Determine the (X, Y) coordinate at the center of the cell enclosing the given text.  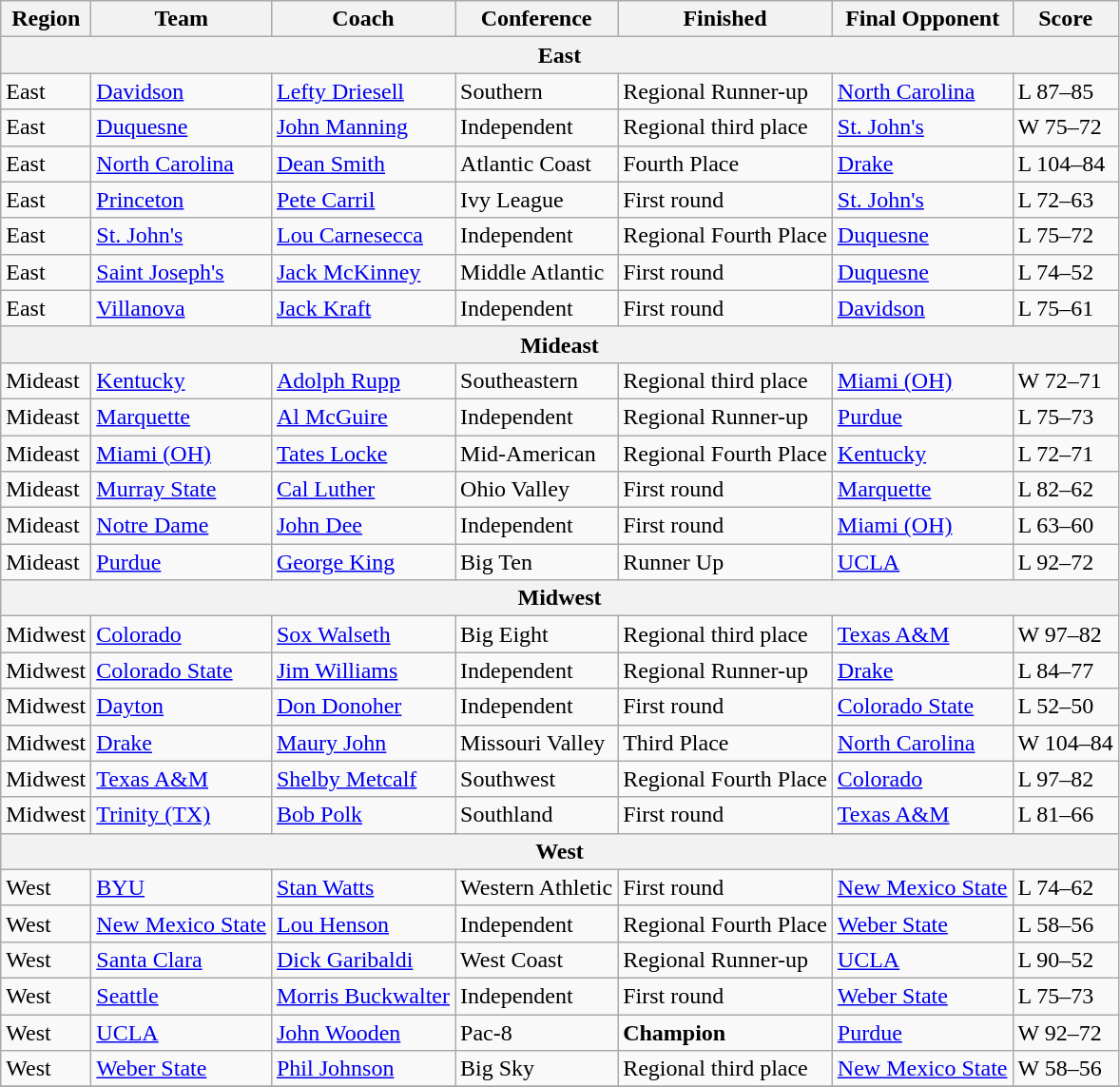
Bob Polk (363, 815)
Big Sky (536, 1069)
W 97–82 (1065, 634)
Middle Atlantic (536, 272)
John Manning (363, 127)
W 72–71 (1065, 380)
Morris Buckwalter (363, 996)
Missouri Valley (536, 743)
Finished (725, 19)
Don Donoher (363, 707)
Seattle (182, 996)
Western Athletic (536, 887)
Tates Locke (363, 454)
Santa Clara (182, 960)
Atlantic Coast (536, 164)
Pac-8 (536, 1032)
L 74–62 (1065, 887)
Dayton (182, 707)
George King (363, 562)
W 75–72 (1065, 127)
Cal Luther (363, 490)
L 75–61 (1065, 308)
Southeastern (536, 380)
L 104–84 (1065, 164)
Southwest (536, 779)
Champion (725, 1032)
Region (46, 19)
Saint Joseph's (182, 272)
Fourth Place (725, 164)
Lou Henson (363, 923)
Murray State (182, 490)
L 58–56 (1065, 923)
L 90–52 (1065, 960)
Phil Johnson (363, 1069)
L 52–50 (1065, 707)
L 63–60 (1065, 526)
Pete Carril (363, 200)
L 92–72 (1065, 562)
Coach (363, 19)
Lefty Driesell (363, 91)
Ohio Valley (536, 490)
Team (182, 19)
Southland (536, 815)
Stan Watts (363, 887)
Notre Dame (182, 526)
L 75–72 (1065, 236)
West Coast (536, 960)
L 97–82 (1065, 779)
Final Opponent (922, 19)
Conference (536, 19)
Princeton (182, 200)
L 87–85 (1065, 91)
L 72–63 (1065, 200)
Ivy League (536, 200)
Jack Kraft (363, 308)
Score (1065, 19)
Maury John (363, 743)
Sox Walseth (363, 634)
Big Ten (536, 562)
W 92–72 (1065, 1032)
BYU (182, 887)
Lou Carnesecca (363, 236)
L 81–66 (1065, 815)
W 58–56 (1065, 1069)
Jim Williams (363, 670)
Adolph Rupp (363, 380)
Runner Up (725, 562)
Trinity (TX) (182, 815)
Dick Garibaldi (363, 960)
John Wooden (363, 1032)
L 72–71 (1065, 454)
Shelby Metcalf (363, 779)
John Dee (363, 526)
Jack McKinney (363, 272)
L 82–62 (1065, 490)
Mid-American (536, 454)
Big Eight (536, 634)
W 104–84 (1065, 743)
Dean Smith (363, 164)
Al McGuire (363, 417)
Southern (536, 91)
L 74–52 (1065, 272)
Third Place (725, 743)
Villanova (182, 308)
L 84–77 (1065, 670)
